Output the (x, y) coordinate of the center of the cell containing the given text.  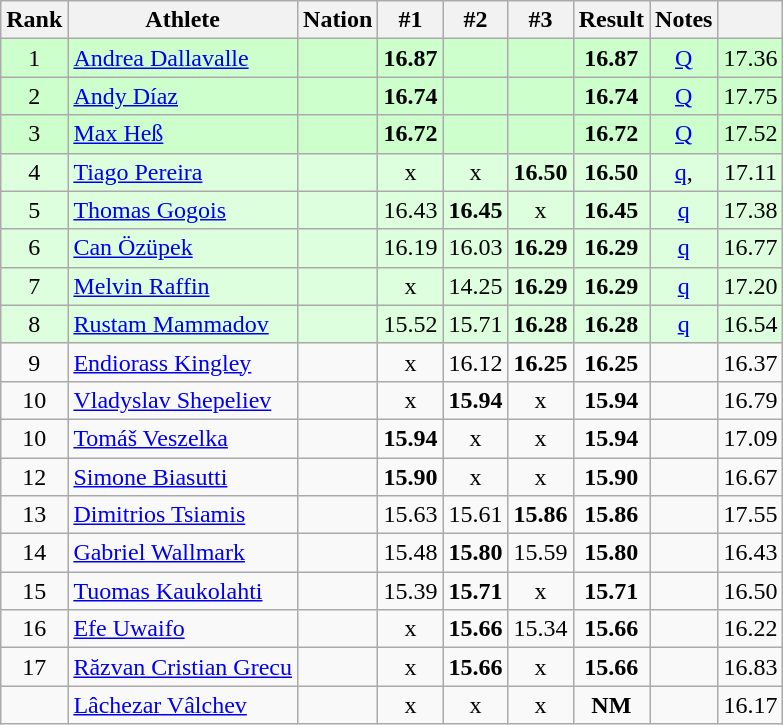
4 (34, 172)
17.09 (750, 438)
16.37 (750, 362)
13 (34, 515)
16.19 (410, 248)
Efe Uwaifo (183, 629)
15.48 (410, 553)
Rank (34, 20)
#3 (540, 20)
14.25 (476, 286)
15.34 (540, 629)
Athlete (183, 20)
16 (34, 629)
Can Özüpek (183, 248)
16.12 (476, 362)
q, (684, 172)
Lâchezar Vâlchev (183, 705)
15.63 (410, 515)
17.52 (750, 134)
1 (34, 58)
Gabriel Wallmark (183, 553)
15.61 (476, 515)
7 (34, 286)
Andy Díaz (183, 96)
2 (34, 96)
5 (34, 210)
6 (34, 248)
Dimitrios Tsiamis (183, 515)
16.77 (750, 248)
16.79 (750, 400)
16.22 (750, 629)
3 (34, 134)
Thomas Gogois (183, 210)
Răzvan Cristian Grecu (183, 667)
9 (34, 362)
Vladyslav Shepeliev (183, 400)
15.39 (410, 591)
15.52 (410, 324)
17 (34, 667)
16.83 (750, 667)
17.11 (750, 172)
NM (611, 705)
17.20 (750, 286)
8 (34, 324)
16.67 (750, 477)
Nation (338, 20)
Result (611, 20)
14 (34, 553)
Rustam Mammadov (183, 324)
15.59 (540, 553)
Simone Biasutti (183, 477)
16.54 (750, 324)
Max Heß (183, 134)
12 (34, 477)
#1 (410, 20)
17.55 (750, 515)
Melvin Raffin (183, 286)
Andrea Dallavalle (183, 58)
16.17 (750, 705)
16.03 (476, 248)
Tomáš Veszelka (183, 438)
15 (34, 591)
#2 (476, 20)
17.38 (750, 210)
Tiago Pereira (183, 172)
Notes (684, 20)
17.36 (750, 58)
Tuomas Kaukolahti (183, 591)
17.75 (750, 96)
Endiorass Kingley (183, 362)
